Find where the given text appears and provide that cell's center as [X, Y] coordinate. 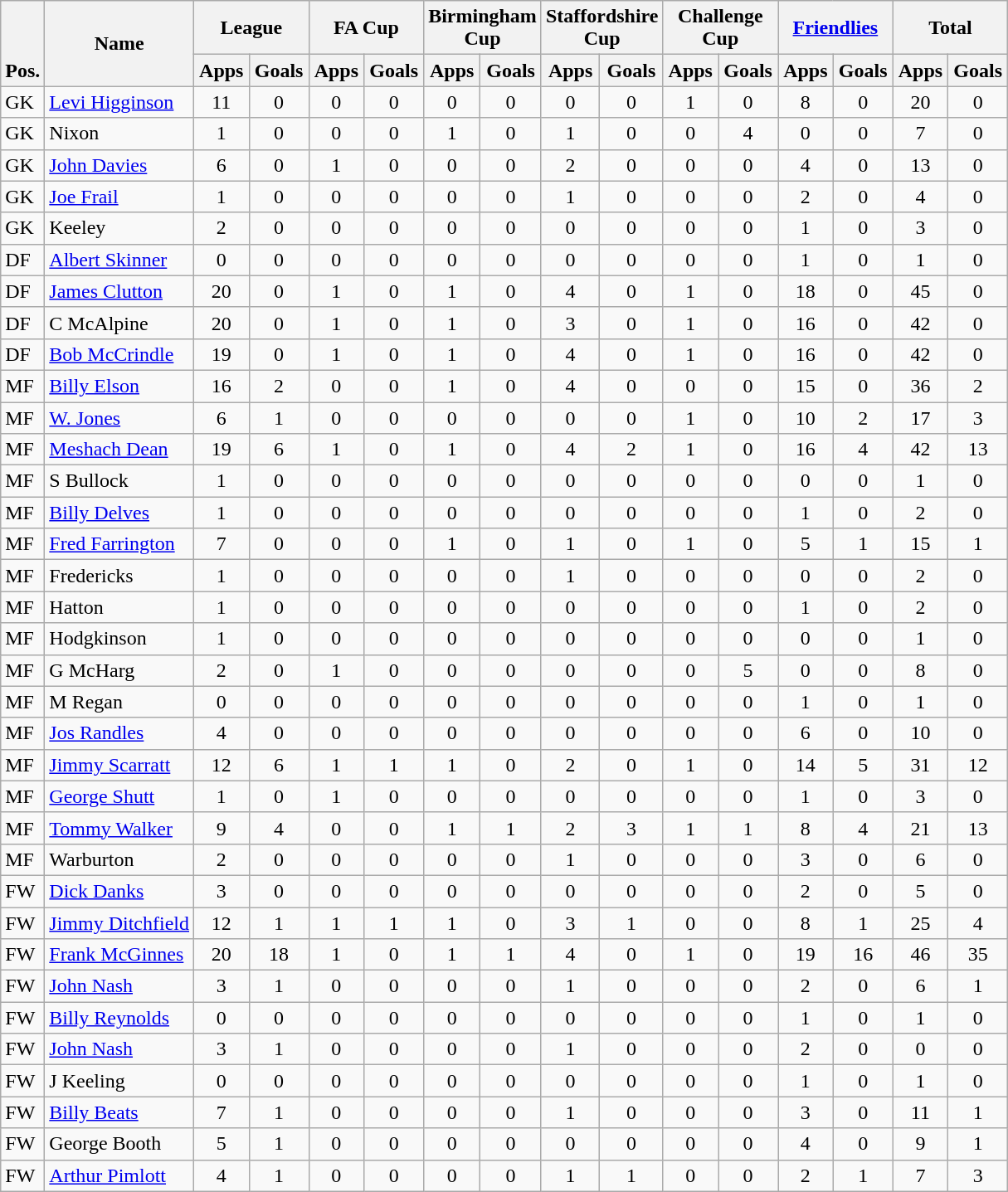
S Bullock [119, 481]
W. Jones [119, 417]
Keeley [119, 228]
Friendlies [836, 28]
Albert Skinner [119, 260]
M Regan [119, 702]
Challenge Cup [720, 28]
Frank McGinnes [119, 955]
46 [921, 955]
Levi Higginson [119, 102]
Billy Delves [119, 513]
Tommy Walker [119, 828]
J Keeling [119, 1081]
Fred Farrington [119, 544]
Hodgkinson [119, 639]
Total [951, 28]
25 [921, 923]
45 [921, 291]
Warburton [119, 859]
Billy Elson [119, 386]
FA Cup [367, 28]
17 [921, 417]
Jos Randles [119, 733]
Jimmy Scarratt [119, 765]
Pos. [23, 43]
31 [921, 765]
C McAlpine [119, 323]
Hatton [119, 607]
Bob McCrindle [119, 354]
Fredericks [119, 576]
Birmingham Cup [483, 28]
Jimmy Ditchfield [119, 923]
Staffordshire Cup [602, 28]
John Davies [119, 165]
James Clutton [119, 291]
Meshach Dean [119, 450]
35 [978, 955]
George Booth [119, 1144]
G McHarg [119, 670]
Billy Reynolds [119, 1018]
14 [806, 765]
Billy Beats [119, 1112]
21 [921, 828]
36 [921, 386]
Joe Frail [119, 197]
Name [119, 43]
George Shutt [119, 796]
League [252, 28]
Nixon [119, 134]
Dick Danks [119, 891]
Arthur Pimlott [119, 1175]
